Output the (x, y) coordinate of the center of the cell containing the given text.  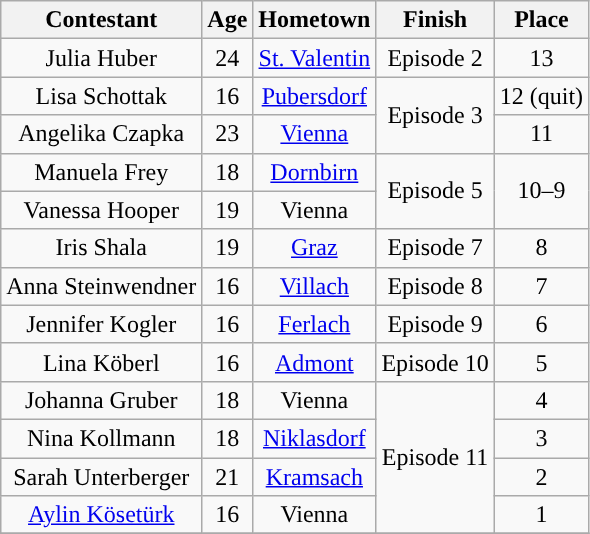
4 (541, 400)
Iris Shala (102, 248)
Ferlach (314, 324)
Age (228, 20)
Anna Steinwendner (102, 286)
11 (541, 134)
23 (228, 134)
Admont (314, 362)
Episode 11 (435, 457)
Nina Kollmann (102, 438)
Johanna Gruber (102, 400)
Pubersdorf (314, 96)
21 (228, 477)
Julia Huber (102, 58)
Episode 3 (435, 115)
Hometown (314, 20)
Niklasdorf (314, 438)
Episode 10 (435, 362)
1 (541, 515)
Angelika Czapka (102, 134)
Dornbirn (314, 172)
Lisa Schottak (102, 96)
Episode 8 (435, 286)
24 (228, 58)
Graz (314, 248)
Jennifer Kogler (102, 324)
Contestant (102, 20)
Episode 2 (435, 58)
13 (541, 58)
Vanessa Hooper (102, 210)
8 (541, 248)
Episode 7 (435, 248)
10–9 (541, 191)
St. Valentin (314, 58)
Villach (314, 286)
6 (541, 324)
Finish (435, 20)
7 (541, 286)
Place (541, 20)
5 (541, 362)
3 (541, 438)
12 (quit) (541, 96)
Episode 9 (435, 324)
Lina Köberl (102, 362)
Manuela Frey (102, 172)
Episode 5 (435, 191)
Kramsach (314, 477)
2 (541, 477)
Aylin Kösetürk (102, 515)
Sarah Unterberger (102, 477)
